Locate the cell with the specified text and output its (X, Y) center coordinate. 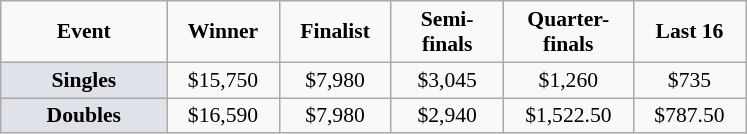
$1,260 (568, 80)
$2,940 (447, 116)
$735 (689, 80)
$3,045 (447, 80)
Event (84, 32)
Doubles (84, 116)
$787.50 (689, 116)
$15,750 (223, 80)
$16,590 (223, 116)
Last 16 (689, 32)
$1,522.50 (568, 116)
Winner (223, 32)
Singles (84, 80)
Finalist (335, 32)
Semi-finals (447, 32)
Quarter-finals (568, 32)
